Search for the cell housing the specified text and yield its [x, y] center coordinate. 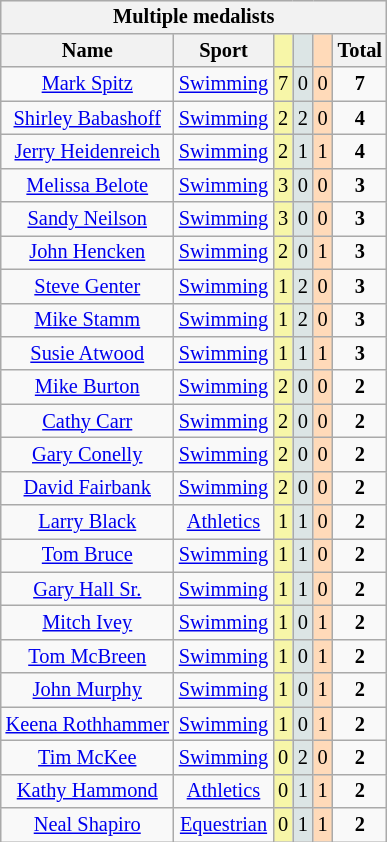
Mark Spitz [88, 84]
Mike Stamm [88, 320]
John Murphy [88, 690]
Gary Hall Sr. [88, 589]
Name [88, 51]
Susie Atwood [88, 354]
Melissa Belote [88, 185]
Equestrian [224, 825]
Keena Rothhammer [88, 724]
Total [360, 51]
Sport [224, 51]
Tim McKee [88, 758]
Jerry Heidenreich [88, 152]
Tom McBreen [88, 657]
Larry Black [88, 522]
Sandy Neilson [88, 219]
Gary Conelly [88, 455]
Multiple medalists [194, 17]
Mitch Ivey [88, 623]
Steve Genter [88, 286]
Tom Bruce [88, 556]
Shirley Babashoff [88, 118]
Mike Burton [88, 387]
Kathy Hammond [88, 791]
Neal Shapiro [88, 825]
John Hencken [88, 253]
David Fairbank [88, 488]
Cathy Carr [88, 421]
